Return (X, Y) of the center of cell containing provided text 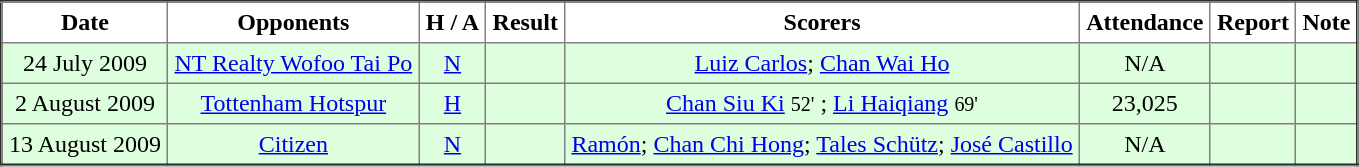
Date (85, 22)
Report (1252, 22)
Chan Siu Ki 52' ; Li Haiqiang 69' (822, 103)
Citizen (294, 144)
Attendance (1144, 22)
Tottenham Hotspur (294, 103)
Scorers (822, 22)
13 August 2009 (85, 144)
H (452, 103)
Result (526, 22)
23,025 (1144, 103)
Opponents (294, 22)
24 July 2009 (85, 63)
H / A (452, 22)
Luiz Carlos; Chan Wai Ho (822, 63)
NT Realty Wofoo Tai Po (294, 63)
2 August 2009 (85, 103)
Note (1327, 22)
Ramón; Chan Chi Hong; Tales Schütz; José Castillo (822, 144)
